Identify which cell holds the provided text, then report its [X, Y] central coordinate. 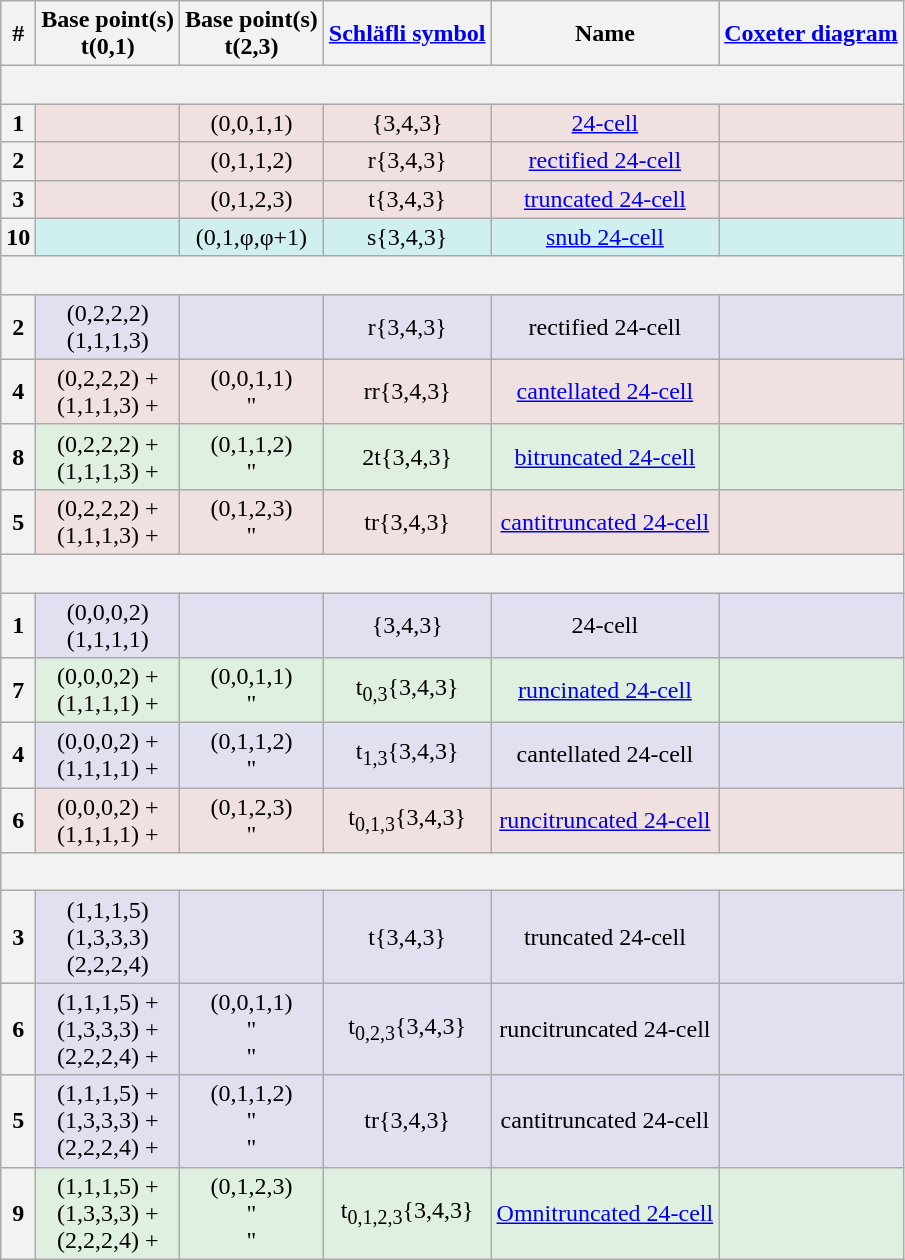
# [18, 34]
t0,3{3,4,3} [407, 690]
bitruncated 24-cell [605, 456]
Base point(s)t(2,3) [252, 34]
Base point(s)t(0,1) [108, 34]
Omnitruncated 24-cell [605, 1213]
s{3,4,3} [407, 237]
2t{3,4,3} [407, 456]
t0,2,3{3,4,3} [407, 1029]
7 [18, 690]
Schläfli symbol [407, 34]
runcinated 24-cell [605, 690]
(0,1,1,2) [252, 161]
(0,1,1,2)"" [252, 1121]
10 [18, 237]
t1,3{3,4,3} [407, 756]
(0,1,2,3) [252, 199]
t0,1,2,3{3,4,3} [407, 1213]
(0,0,1,1)"" [252, 1029]
Coxeter diagram [812, 34]
(0,1,φ,φ+1) [252, 237]
t0,1,3{3,4,3} [407, 820]
Name [605, 34]
9 [18, 1213]
(0,1,2,3)"" [252, 1213]
rr{3,4,3} [407, 392]
(0,0,0,2)(1,1,1,1) [108, 624]
(0,0,1,1) [252, 123]
snub 24-cell [605, 237]
(1,1,1,5)(1,3,3,3)(2,2,2,4) [108, 937]
8 [18, 456]
(0,2,2,2)(1,1,1,3) [108, 326]
